Find where the given text appears and provide that cell's center as (x, y) coordinate. 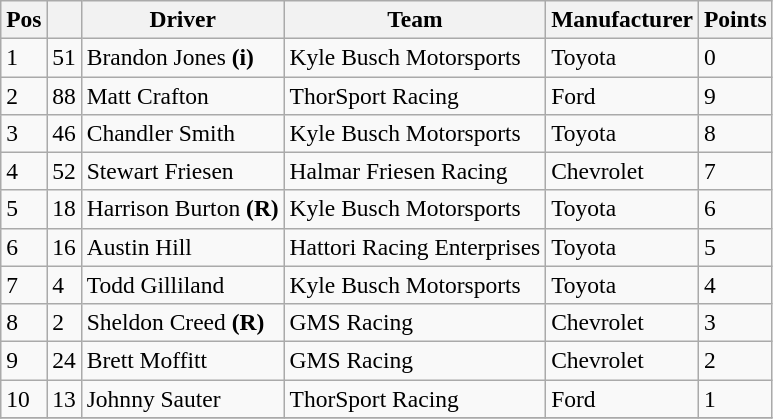
Johnny Sauter (182, 398)
Driver (182, 19)
Austin Hill (182, 247)
18 (64, 209)
Sheldon Creed (R) (182, 322)
24 (64, 360)
Brandon Jones (i) (182, 57)
Team (415, 19)
Harrison Burton (R) (182, 209)
88 (64, 95)
Chandler Smith (182, 133)
Points (735, 19)
Pos (24, 19)
10 (24, 398)
16 (64, 247)
Matt Crafton (182, 95)
0 (735, 57)
Todd Gilliland (182, 285)
Manufacturer (622, 19)
Hattori Racing Enterprises (415, 247)
46 (64, 133)
Stewart Friesen (182, 171)
13 (64, 398)
51 (64, 57)
52 (64, 171)
Brett Moffitt (182, 360)
Halmar Friesen Racing (415, 171)
